Find where the given text appears and provide that cell's center as [X, Y] coordinate. 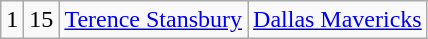
1 [12, 20]
Terence Stansbury [154, 20]
15 [42, 20]
Dallas Mavericks [338, 20]
